Locate the cell with the specified text and output its (X, Y) center coordinate. 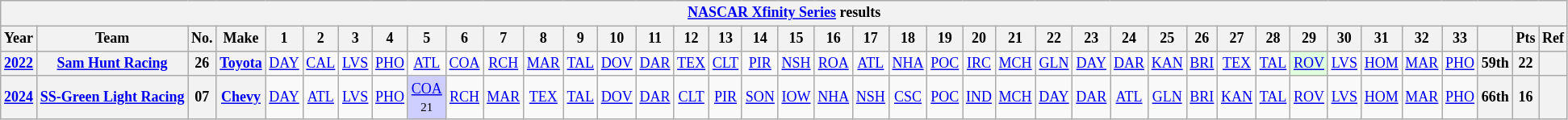
32 (1422, 39)
Ref (1553, 39)
31 (1382, 39)
6 (465, 39)
4 (391, 39)
ROA (834, 63)
20 (980, 39)
CAL (321, 63)
5 (426, 39)
14 (760, 39)
33 (1461, 39)
Sam Hunt Racing (111, 63)
IRC (980, 63)
59th (1495, 63)
24 (1130, 39)
9 (580, 39)
Chevy (240, 97)
Toyota (240, 63)
No. (202, 39)
Team (111, 39)
30 (1344, 39)
Year (19, 39)
2022 (19, 63)
12 (692, 39)
Make (240, 39)
NASCAR Xfinity Series results (784, 13)
IOW (796, 97)
CSC (908, 97)
3 (355, 39)
COA21 (426, 97)
8 (543, 39)
COA (465, 63)
15 (796, 39)
66th (1495, 97)
2 (321, 39)
29 (1309, 39)
IND (980, 97)
21 (1015, 39)
25 (1167, 39)
07 (202, 97)
1 (284, 39)
Pts (1525, 39)
10 (617, 39)
SS-Green Light Racing (111, 97)
2024 (19, 97)
11 (655, 39)
7 (504, 39)
17 (872, 39)
23 (1091, 39)
28 (1273, 39)
SON (760, 97)
18 (908, 39)
27 (1237, 39)
13 (725, 39)
19 (945, 39)
